For the text-containing cell, return its midpoint in [X, Y] coordinate format. 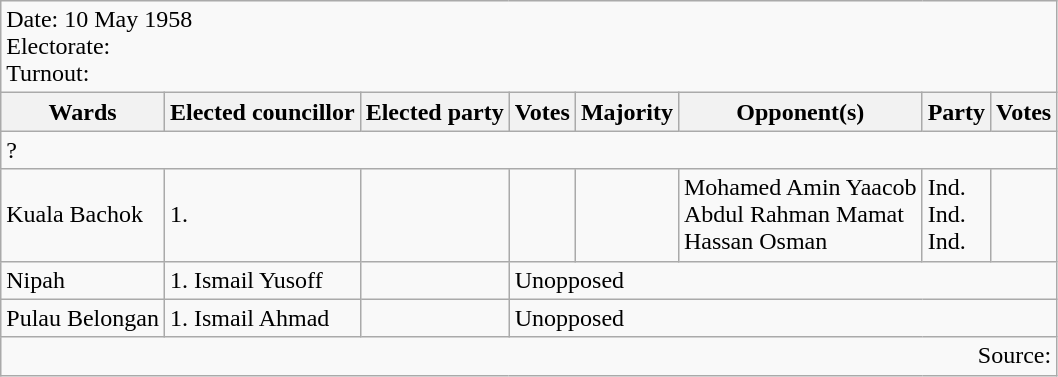
Source: [529, 356]
1. [262, 215]
Party [956, 112]
Ind.Ind.Ind. [956, 215]
1. Ismail Ahmad [262, 318]
Majority [626, 112]
1. Ismail Yusoff [262, 280]
Opponent(s) [800, 112]
Date: 10 May 1958Electorate: Turnout: [529, 47]
Pulau Belongan [83, 318]
Wards [83, 112]
Kuala Bachok [83, 215]
Mohamed Amin YaacobAbdul Rahman MamatHassan Osman [800, 215]
Nipah [83, 280]
Elected party [434, 112]
Elected councillor [262, 112]
? [529, 150]
